Pinpoint the cell where the given text exists, returning its (X, Y) midpoint coordinate. 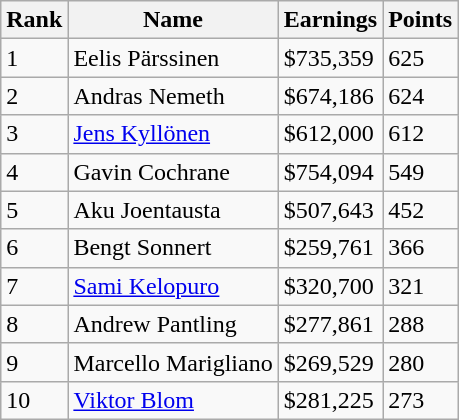
Aku Joentausta (173, 210)
280 (420, 362)
273 (420, 400)
3 (34, 134)
6 (34, 248)
$259,761 (330, 248)
Bengt Sonnert (173, 248)
Andras Nemeth (173, 96)
8 (34, 324)
$269,529 (330, 362)
321 (420, 286)
Eelis Pärssinen (173, 58)
5 (34, 210)
Rank (34, 20)
Jens Kyllönen (173, 134)
4 (34, 172)
452 (420, 210)
624 (420, 96)
625 (420, 58)
Gavin Cochrane (173, 172)
$507,643 (330, 210)
$612,000 (330, 134)
Viktor Blom (173, 400)
Points (420, 20)
$277,861 (330, 324)
$754,094 (330, 172)
9 (34, 362)
288 (420, 324)
$281,225 (330, 400)
7 (34, 286)
Earnings (330, 20)
Marcello Marigliano (173, 362)
366 (420, 248)
549 (420, 172)
Andrew Pantling (173, 324)
2 (34, 96)
10 (34, 400)
Name (173, 20)
1 (34, 58)
612 (420, 134)
$674,186 (330, 96)
$320,700 (330, 286)
Sami Kelopuro (173, 286)
$735,359 (330, 58)
